Return the (X, Y) coordinate for the center point of the cell that contains the specified text.  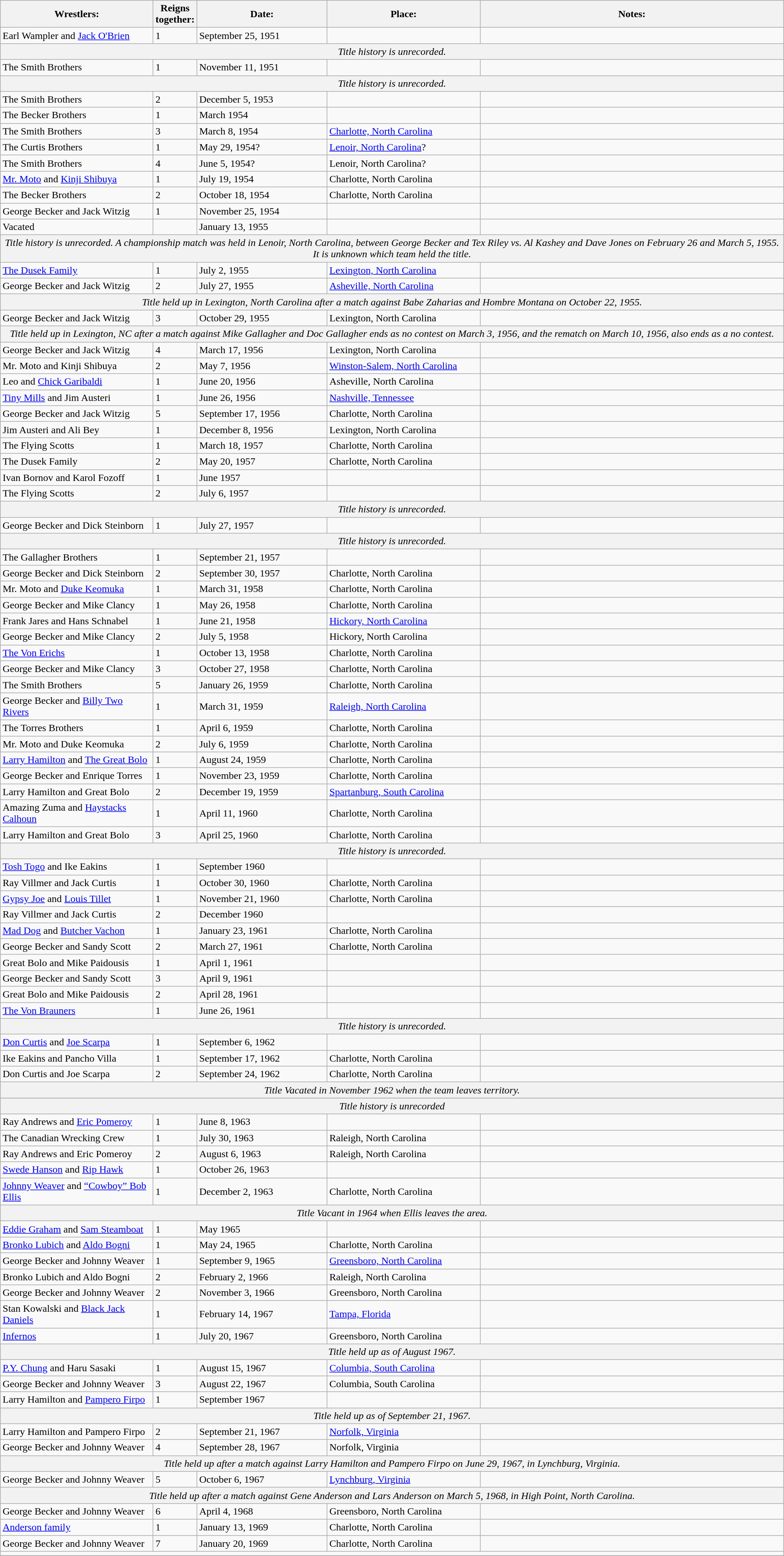
April 1, 1961 (262, 962)
July 30, 1963 (262, 1138)
June 26, 1956 (262, 398)
6 (175, 1511)
Wrestlers: (77, 14)
September 28, 1967 (262, 1447)
Amazing Zuma and Haystacks Calhoun (77, 814)
July 2, 1955 (262, 270)
March 8, 1954 (262, 131)
November 25, 1954 (262, 211)
September 25, 1951 (262, 36)
July 27, 1957 (262, 525)
Infernos (77, 1336)
7 (175, 1543)
Title held up as of September 21, 1967. (392, 1416)
Mad Dog and Butcher Vachon (77, 930)
November 3, 1966 (262, 1293)
May 24, 1965 (262, 1245)
P.Y. Chung and Haru Sasaki (77, 1368)
Johnny Weaver and “Cowboy” Bob Ellis (77, 1192)
January 13, 1969 (262, 1527)
Eddie Graham and Sam Steamboat (77, 1229)
March 31, 1959 (262, 706)
August 22, 1967 (262, 1384)
George Becker and Billy Two Rivers (77, 706)
October 27, 1958 (262, 669)
July 27, 1955 (262, 286)
March 17, 1956 (262, 350)
June 8, 1963 (262, 1122)
May 20, 1957 (262, 461)
Stan Kowalski and Black Jack Daniels (77, 1315)
September 21, 1967 (262, 1432)
The Curtis Brothers (77, 147)
June 26, 1961 (262, 1010)
Leo and Chick Garibaldi (77, 382)
Ike Eakins and Pancho Villa (77, 1058)
Reigns together: (175, 14)
January 26, 1959 (262, 685)
July 6, 1959 (262, 744)
September 17, 1956 (262, 414)
Spartanburg, South Carolina (404, 792)
November 23, 1959 (262, 776)
October 30, 1960 (262, 883)
September 21, 1957 (262, 557)
April 11, 1960 (262, 814)
Larry Hamilton and The Great Bolo (77, 760)
September 1967 (262, 1400)
October 29, 1955 (262, 318)
The Gallagher Brothers (77, 557)
Tiny Mills and Jim Austeri (77, 398)
December 8, 1956 (262, 429)
Date: (262, 14)
January 20, 1969 (262, 1543)
August 15, 1967 (262, 1368)
The Canadian Wrecking Crew (77, 1138)
June 5, 1954? (262, 163)
Nashville, Tennessee (404, 398)
April 25, 1960 (262, 835)
Swede Hanson and Rip Hawk (77, 1170)
April 6, 1959 (262, 728)
May 7, 1956 (262, 366)
October 26, 1963 (262, 1170)
Vacated (77, 227)
December 2, 1963 (262, 1192)
July 19, 1954 (262, 179)
The Torres Brothers (77, 728)
February 14, 1967 (262, 1315)
March 1954 (262, 115)
April 9, 1961 (262, 978)
September 30, 1957 (262, 573)
June 20, 1956 (262, 382)
November 11, 1951 (262, 67)
December 5, 1953 (262, 99)
November 21, 1960 (262, 899)
December 19, 1959 (262, 792)
August 6, 1963 (262, 1154)
May 26, 1958 (262, 605)
August 24, 1959 (262, 760)
Title held up after a match against Larry Hamilton and Pampero Firpo on June 29, 1967, in Lynchburg, Virginia. (392, 1463)
Title held up as of August 1967. (392, 1352)
September 9, 1965 (262, 1261)
Jim Austeri and Ali Bey (77, 429)
Title held up in Lexington, North Carolina after a match against Babe Zaharias and Hombre Montana on October 22, 1955. (392, 302)
The Von Erichs (77, 653)
Title Vacated in November 1962 when the team leaves territory. (392, 1090)
September 1960 (262, 867)
April 28, 1961 (262, 994)
March 18, 1957 (262, 445)
April 4, 1968 (262, 1511)
Winston-Salem, North Carolina (404, 366)
March 31, 1958 (262, 589)
June 21, 1958 (262, 621)
May 29, 1954? (262, 147)
January 23, 1961 (262, 930)
October 13, 1958 (262, 653)
Ivan Bornov and Karol Fozoff (77, 477)
Title held up after a match against Gene Anderson and Lars Anderson on March 5, 1968, in High Point, North Carolina. (392, 1495)
Anderson family (77, 1527)
Frank Jares and Hans Schnabel (77, 621)
September 17, 1962 (262, 1058)
July 6, 1957 (262, 494)
May 1965 (262, 1229)
Tampa, Florida (404, 1315)
Tosh Togo and Ike Eakins (77, 867)
January 13, 1955 (262, 227)
February 2, 1966 (262, 1277)
George Becker and Enrique Torres (77, 776)
Gypsy Joe and Louis Tillet (77, 899)
October 6, 1967 (262, 1479)
July 20, 1967 (262, 1336)
September 24, 1962 (262, 1074)
Notes: (632, 14)
July 5, 1958 (262, 637)
Title history is unrecorded (392, 1106)
Earl Wampler and Jack O'Brien (77, 36)
The Von Brauners (77, 1010)
March 27, 1961 (262, 946)
Lynchburg, Virginia (404, 1479)
Place: (404, 14)
September 6, 1962 (262, 1042)
October 18, 1954 (262, 195)
Title Vacant in 1964 when Ellis leaves the area. (392, 1213)
December 1960 (262, 915)
June 1957 (262, 477)
